Return the [x, y] coordinate for the center point of the cell that contains the specified text.  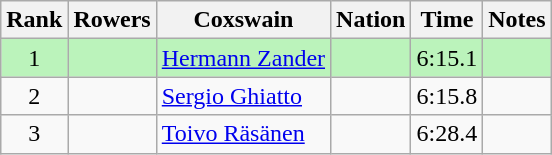
6:15.1 [447, 58]
Rank [34, 20]
Sergio Ghiatto [243, 96]
Rowers [112, 20]
Nation [371, 20]
2 [34, 96]
3 [34, 134]
Coxswain [243, 20]
1 [34, 58]
6:15.8 [447, 96]
Time [447, 20]
6:28.4 [447, 134]
Hermann Zander [243, 58]
Toivo Räsänen [243, 134]
Notes [517, 20]
